Extract the (X, Y) coordinate from the center of the cell holding the provided text.  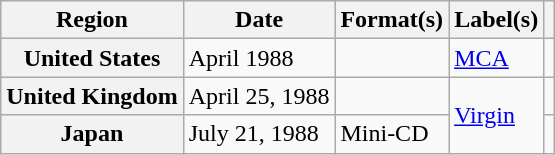
Japan (92, 134)
Virgin (496, 115)
United Kingdom (92, 96)
Mini-CD (392, 134)
Region (92, 20)
Label(s) (496, 20)
July 21, 1988 (259, 134)
Date (259, 20)
April 25, 1988 (259, 96)
April 1988 (259, 58)
MCA (496, 58)
Format(s) (392, 20)
United States (92, 58)
